Determine the (x, y) coordinate at the center of the cell enclosing the given text.  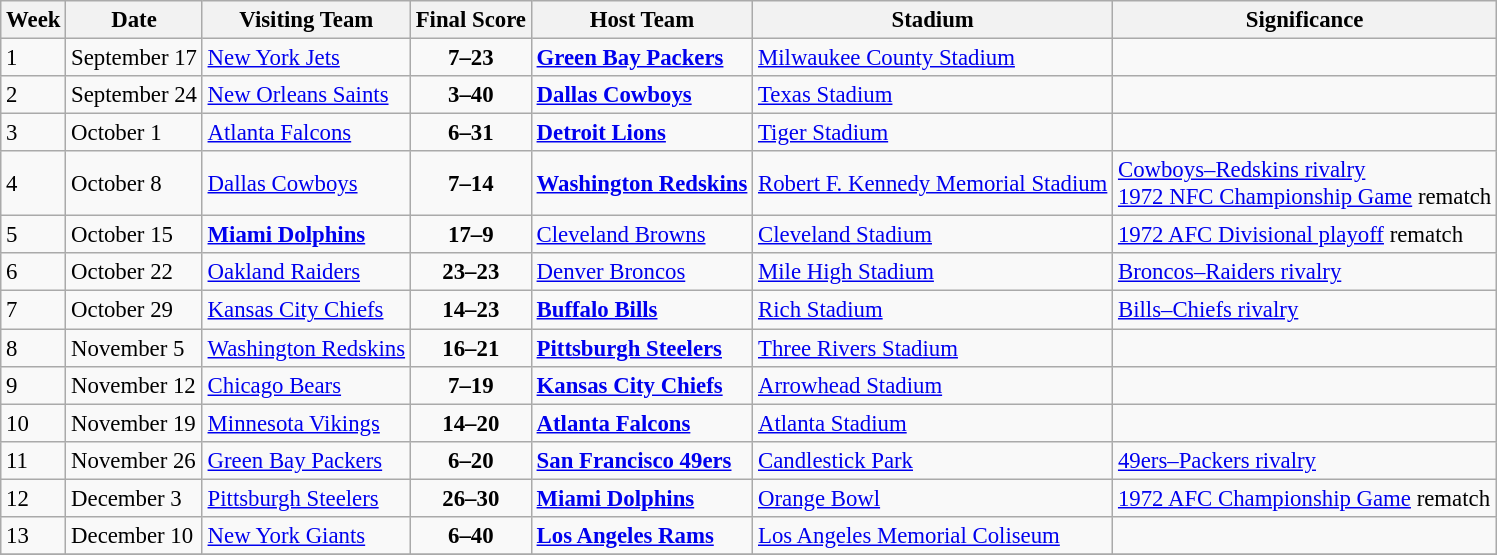
8 (34, 348)
Los Angeles Rams (642, 536)
26–30 (470, 498)
New Orleans Saints (306, 95)
Robert F. Kennedy Memorial Stadium (933, 184)
December 10 (134, 536)
Stadium (933, 20)
6–40 (470, 536)
10 (34, 423)
7–19 (470, 385)
September 24 (134, 95)
Host Team (642, 20)
September 17 (134, 58)
November 5 (134, 348)
October 29 (134, 310)
16–21 (470, 348)
Cleveland Stadium (933, 235)
Candlestick Park (933, 460)
Oakland Raiders (306, 273)
October 22 (134, 273)
Tiger Stadium (933, 133)
Week (34, 20)
Broncos–Raiders rivalry (1305, 273)
Cowboys–Redskins rivalry1972 NFC Championship Game rematch (1305, 184)
Mile High Stadium (933, 273)
7 (34, 310)
Bills–Chiefs rivalry (1305, 310)
3 (34, 133)
Significance (1305, 20)
6–31 (470, 133)
13 (34, 536)
Los Angeles Memorial Coliseum (933, 536)
San Francisco 49ers (642, 460)
November 12 (134, 385)
Texas Stadium (933, 95)
Orange Bowl (933, 498)
Detroit Lions (642, 133)
Final Score (470, 20)
23–23 (470, 273)
Atlanta Stadium (933, 423)
2 (34, 95)
6–20 (470, 460)
14–20 (470, 423)
November 26 (134, 460)
Buffalo Bills (642, 310)
Cleveland Browns (642, 235)
12 (34, 498)
Denver Broncos (642, 273)
December 3 (134, 498)
9 (34, 385)
October 15 (134, 235)
17–9 (470, 235)
5 (34, 235)
November 19 (134, 423)
4 (34, 184)
Three Rivers Stadium (933, 348)
11 (34, 460)
1 (34, 58)
1972 AFC Divisional playoff rematch (1305, 235)
3–40 (470, 95)
Visiting Team (306, 20)
49ers–Packers rivalry (1305, 460)
6 (34, 273)
Rich Stadium (933, 310)
New York Giants (306, 536)
1972 AFC Championship Game rematch (1305, 498)
Date (134, 20)
7–23 (470, 58)
Minnesota Vikings (306, 423)
Chicago Bears (306, 385)
7–14 (470, 184)
October 8 (134, 184)
New York Jets (306, 58)
Arrowhead Stadium (933, 385)
Milwaukee County Stadium (933, 58)
October 1 (134, 133)
14–23 (470, 310)
